Determine the (X, Y) coordinate at the center of the cell enclosing the given text.  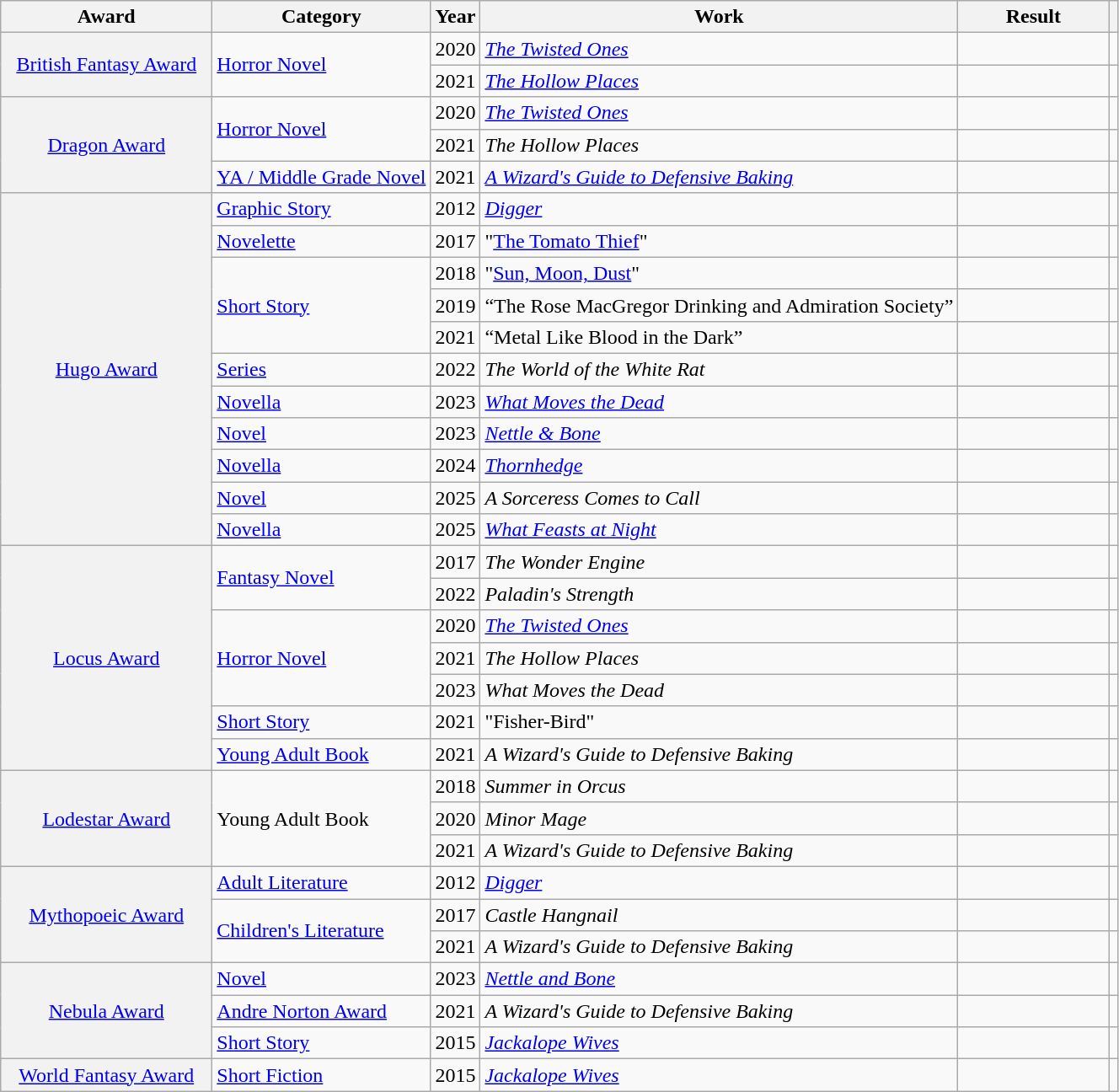
Result (1033, 17)
Award (106, 17)
Dragon Award (106, 145)
2024 (455, 466)
Nettle and Bone (720, 979)
World Fantasy Award (106, 1075)
The World of the White Rat (720, 369)
Nebula Award (106, 1011)
Adult Literature (322, 882)
Work (720, 17)
Lodestar Award (106, 818)
"Sun, Moon, Dust" (720, 273)
Fantasy Novel (322, 578)
Year (455, 17)
"Fisher-Bird" (720, 722)
Summer in Orcus (720, 786)
Hugo Award (106, 369)
Novelette (322, 241)
Short Fiction (322, 1075)
“Metal Like Blood in the Dark” (720, 337)
Series (322, 369)
Locus Award (106, 658)
What Feasts at Night (720, 530)
"The Tomato Thief" (720, 241)
Andre Norton Award (322, 1011)
Thornhedge (720, 466)
YA / Middle Grade Novel (322, 177)
“The Rose MacGregor Drinking and Admiration Society” (720, 305)
Mythopoeic Award (106, 914)
Nettle & Bone (720, 434)
Minor Mage (720, 818)
A Sorceress Comes to Call (720, 498)
Paladin's Strength (720, 594)
Graphic Story (322, 209)
Children's Literature (322, 930)
British Fantasy Award (106, 65)
Category (322, 17)
Castle Hangnail (720, 914)
2019 (455, 305)
The Wonder Engine (720, 562)
